For the text-containing cell, return its midpoint in (x, y) coordinate format. 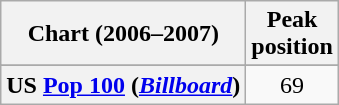
69 (292, 85)
US Pop 100 (Billboard) (124, 85)
Peakposition (292, 34)
Chart (2006–2007) (124, 34)
